Capture the cell that displays the provided text and extract its [X, Y] central coordinate. 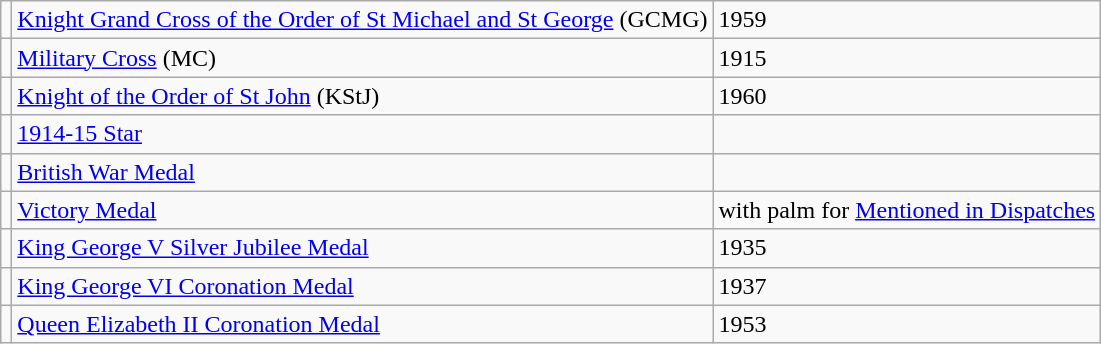
1914-15 Star [362, 134]
1959 [907, 20]
1953 [907, 324]
King George V Silver Jubilee Medal [362, 248]
Military Cross (MC) [362, 58]
1915 [907, 58]
Queen Elizabeth II Coronation Medal [362, 324]
1935 [907, 248]
Knight Grand Cross of the Order of St Michael and St George (GCMG) [362, 20]
1960 [907, 96]
with palm for Mentioned in Dispatches [907, 210]
King George VI Coronation Medal [362, 286]
Victory Medal [362, 210]
1937 [907, 286]
British War Medal [362, 172]
Knight of the Order of St John (KStJ) [362, 96]
